Pinpoint the cell where the given text exists, returning its [X, Y] midpoint coordinate. 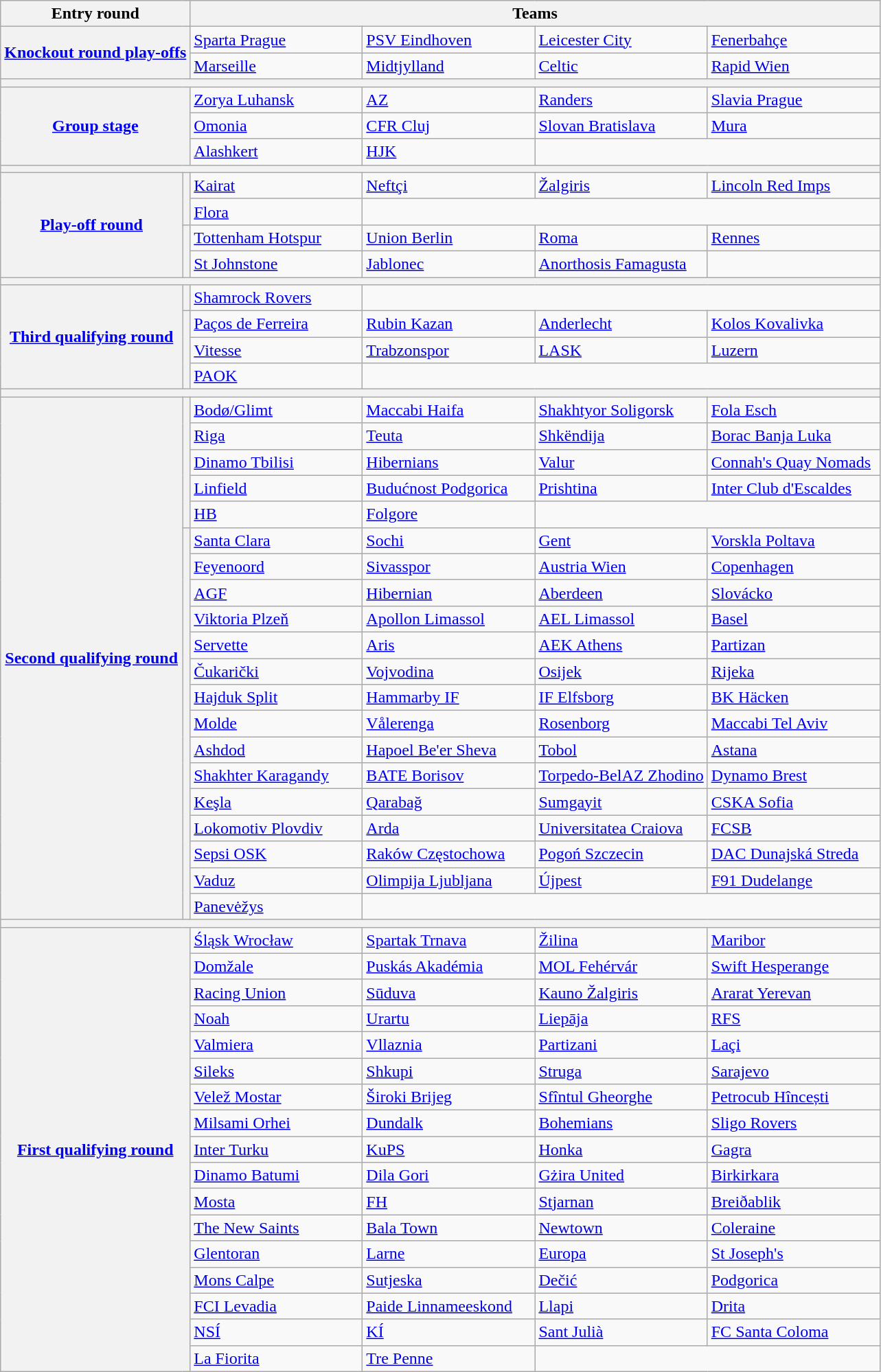
Maribor [794, 940]
Puskás Akadémia [449, 966]
Neftçi [449, 185]
FH [449, 1202]
HJK [449, 152]
PSV Eindhoven [449, 40]
Mons Calpe [276, 1280]
Paide Linnameeskond [449, 1306]
Birkirkara [794, 1176]
Teuta [449, 436]
Vllaznia [449, 1044]
Gżira United [621, 1176]
Sivasspor [449, 567]
Velež Mostar [276, 1097]
Ashdod [276, 750]
Zorya Luhansk [276, 100]
Panevėžys [276, 906]
Žalgiris [621, 185]
Shakhter Karagandy [276, 776]
FC Santa Coloma [794, 1332]
F91 Dudelange [794, 880]
Olimpija Ljubljana [449, 880]
Domžale [276, 966]
IF Elfsborg [621, 698]
Spartak Trnava [449, 940]
Anderlecht [621, 324]
Union Berlin [449, 238]
Vaduz [276, 880]
The New Saints [276, 1228]
Hammarby IF [449, 698]
Apollon Limassol [449, 619]
Anorthosis Famagusta [621, 264]
Újpest [621, 880]
Breiðablik [794, 1202]
Mura [794, 126]
DAC Dunajská Streda [794, 854]
Dinamo Batumi [276, 1176]
MOL Fehérvár [621, 966]
Aberdeen [621, 593]
Shkëndija [621, 436]
Marseille [276, 66]
Mosta [276, 1202]
Raków Częstochowa [449, 854]
Budućnost Podgorica [449, 488]
St Joseph's [794, 1254]
LASK [621, 350]
Vorskla Poltava [794, 540]
Pogoń Szczecin [621, 854]
Omonia [276, 126]
Shakhtyor Soligorsk [621, 410]
Riga [276, 436]
Rubin Kazan [449, 324]
Maccabi Haifa [449, 410]
NSÍ [276, 1332]
St Johnstone [276, 264]
Bala Town [449, 1228]
AGF [276, 593]
Racing Union [276, 992]
Milsami Orhei [276, 1123]
Randers [621, 100]
Vojvodina [449, 671]
Flora [276, 211]
Inter Turku [276, 1150]
Viktoria Plzeň [276, 619]
Sligo Rovers [794, 1123]
Tobol [621, 750]
La Fiorita [276, 1358]
Inter Club d'Escaldes [794, 488]
Dinamo Tbilisi [276, 462]
Linfield [276, 488]
Lincoln Red Imps [794, 185]
Dila Gori [449, 1176]
Bohemians [621, 1123]
BATE Borisov [449, 776]
Feyenoord [276, 567]
Europa [621, 1254]
Rosenborg [621, 724]
Rapid Wien [794, 66]
Fola Esch [794, 410]
CFR Cluj [449, 126]
FCSB [794, 828]
Midtjylland [449, 66]
PAOK [276, 376]
Liepāja [621, 1018]
Connah's Quay Nomads [794, 462]
Keşla [276, 802]
Gagra [794, 1150]
Folgore [449, 514]
Torpedo-BelAZ Zhodino [621, 776]
Play-off round [92, 225]
Newtown [621, 1228]
Vitesse [276, 350]
Vålerenga [449, 724]
AEK Athens [621, 645]
Sarajevo [794, 1071]
Kauno Žalgiris [621, 992]
Second qualifying round [92, 658]
Jablonec [449, 264]
Roma [621, 238]
Shamrock Rovers [276, 298]
Partizani [621, 1044]
Bodø/Glimt [276, 410]
Sūduva [449, 992]
Struga [621, 1071]
Sutjeska [449, 1280]
Kairat [276, 185]
Sparta Prague [276, 40]
KÍ [449, 1332]
Glentoran [276, 1254]
Sant Julià [621, 1332]
Gent [621, 540]
Universitatea Craiova [621, 828]
Slovan Bratislava [621, 126]
Podgorica [794, 1280]
Group stage [95, 126]
Arda [449, 828]
Urartu [449, 1018]
Dynamo Brest [794, 776]
Servette [276, 645]
Llapi [621, 1306]
Hapoel Be'er Sheva [449, 750]
Drita [794, 1306]
Tottenham Hotspur [276, 238]
Prishtina [621, 488]
Luzern [794, 350]
Laçi [794, 1044]
Stjarnan [621, 1202]
Hibernian [449, 593]
Basel [794, 619]
Swift Hesperange [794, 966]
Coleraine [794, 1228]
Knockout round play-offs [95, 53]
Partizan [794, 645]
Žilina [621, 940]
AEL Limassol [621, 619]
Noah [276, 1018]
Osijek [621, 671]
Qarabağ [449, 802]
Teams [536, 14]
FCI Levadia [276, 1306]
Trabzonspor [449, 350]
Paços de Ferreira [276, 324]
HB [276, 514]
Lokomotiv Plovdiv [276, 828]
Rijeka [794, 671]
Ararat Yerevan [794, 992]
Maccabi Tel Aviv [794, 724]
Sfîntul Gheorghe [621, 1097]
Borac Banja Luka [794, 436]
Petrocub Hîncești [794, 1097]
Sileks [276, 1071]
Rennes [794, 238]
RFS [794, 1018]
Third qualifying round [92, 337]
Austria Wien [621, 567]
Leicester City [621, 40]
Sumgayit [621, 802]
Hibernians [449, 462]
Dundalk [449, 1123]
KuPS [449, 1150]
Široki Brijeg [449, 1097]
Shkupi [449, 1071]
Celtic [621, 66]
BK Häcken [794, 698]
Fenerbahçe [794, 40]
AZ [449, 100]
Aris [449, 645]
Dečić [621, 1280]
Sochi [449, 540]
Valur [621, 462]
Copenhagen [794, 567]
Valmiera [276, 1044]
Alashkert [276, 152]
Larne [449, 1254]
Śląsk Wrocław [276, 940]
Astana [794, 750]
Čukarički [276, 671]
Sepsi OSK [276, 854]
Molde [276, 724]
First qualifying round [95, 1150]
Santa Clara [276, 540]
Entry round [95, 14]
Hajduk Split [276, 698]
Kolos Kovalivka [794, 324]
CSKA Sofia [794, 802]
Honka [621, 1150]
Slovácko [794, 593]
Slavia Prague [794, 100]
Tre Penne [449, 1358]
